Determine the (x, y) coordinate at the center of the cell enclosing the given text.  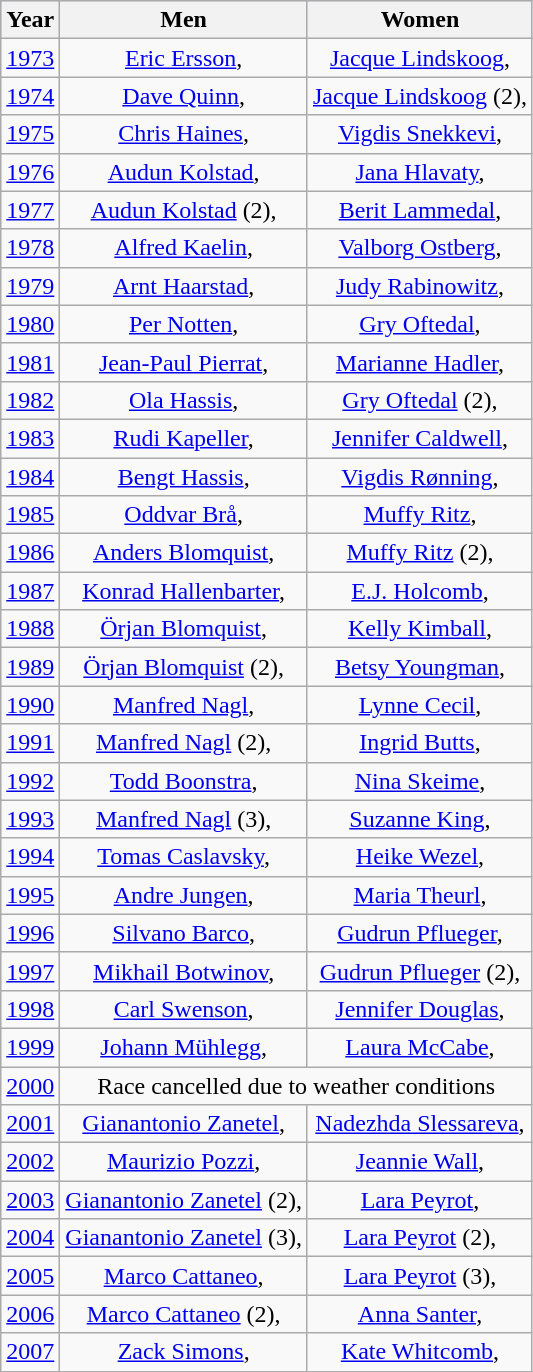
Gry Oftedal, (420, 324)
Nadezhda Slessareva, (420, 1124)
Lara Peyrot, (420, 1200)
Konrad Hallenbarter, (184, 591)
Year (30, 20)
1982 (30, 400)
Andre Jungen, (184, 895)
Jana Hlavaty, (420, 172)
Manfred Nagl (3), (184, 819)
Vigdis Rønning, (420, 477)
Lynne Cecil, (420, 705)
Men (184, 20)
Ola Hassis, (184, 400)
1992 (30, 781)
Kelly Kimball, (420, 629)
Dave Quinn, (184, 96)
Gudrun Pflueger, (420, 933)
Tomas Caslavsky, (184, 857)
Silvano Barco, (184, 933)
2006 (30, 1314)
Jacque Lindskoog (2), (420, 96)
Bengt Hassis, (184, 477)
2003 (30, 1200)
Arnt Haarstad, (184, 286)
Alfred Kaelin, (184, 248)
Anders Blomquist, (184, 553)
Vigdis Snekkevi, (420, 134)
2005 (30, 1276)
1989 (30, 667)
Lara Peyrot (2), (420, 1238)
1974 (30, 96)
Berit Lammedal, (420, 210)
1986 (30, 553)
Valborg Ostberg, (420, 248)
1995 (30, 895)
Ingrid Butts, (420, 743)
1979 (30, 286)
Lara Peyrot (3), (420, 1276)
1988 (30, 629)
1976 (30, 172)
Maria Theurl, (420, 895)
Gianantonio Zanetel, (184, 1124)
Chris Haines, (184, 134)
1991 (30, 743)
E.J. Holcomb, (420, 591)
1984 (30, 477)
2002 (30, 1162)
Audun Kolstad, (184, 172)
1973 (30, 58)
Johann Mühlegg, (184, 1047)
Marco Cattaneo (2), (184, 1314)
1996 (30, 933)
Per Notten, (184, 324)
Zack Simons, (184, 1352)
Örjan Blomquist (2), (184, 667)
2000 (30, 1085)
1999 (30, 1047)
Gudrun Pflueger (2), (420, 971)
Jacque Lindskoog, (420, 58)
Nina Skeime, (420, 781)
Rudi Kapeller, (184, 438)
Laura McCabe, (420, 1047)
Maurizio Pozzi, (184, 1162)
Betsy Youngman, (420, 667)
1994 (30, 857)
Manfred Nagl (2), (184, 743)
Manfred Nagl, (184, 705)
Anna Santer, (420, 1314)
Marco Cattaneo, (184, 1276)
Gry Oftedal (2), (420, 400)
Heike Wezel, (420, 857)
Kate Whitcomb, (420, 1352)
1990 (30, 705)
Örjan Blomquist, (184, 629)
1985 (30, 515)
Jennifer Caldwell, (420, 438)
2004 (30, 1238)
Muffy Ritz, (420, 515)
Oddvar Brå, (184, 515)
1981 (30, 362)
1975 (30, 134)
1977 (30, 210)
1980 (30, 324)
Carl Swenson, (184, 1009)
Todd Boonstra, (184, 781)
Jennifer Douglas, (420, 1009)
1987 (30, 591)
Suzanne King, (420, 819)
1997 (30, 971)
2007 (30, 1352)
Judy Rabinowitz, (420, 286)
Gianantonio Zanetel (2), (184, 1200)
Jeannie Wall, (420, 1162)
Jean-Paul Pierrat, (184, 362)
Marianne Hadler, (420, 362)
1978 (30, 248)
Women (420, 20)
1983 (30, 438)
Race cancelled due to weather conditions (296, 1085)
Eric Ersson, (184, 58)
1993 (30, 819)
2001 (30, 1124)
Muffy Ritz (2), (420, 553)
Gianantonio Zanetel (3), (184, 1238)
Audun Kolstad (2), (184, 210)
1998 (30, 1009)
Mikhail Botwinov, (184, 971)
